Determine the (x, y) coordinate at the center of the cell enclosing the given text.  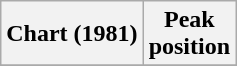
Peakposition (189, 34)
Chart (1981) (72, 34)
